Scan for the cell matching the given text and deliver its [x, y] coordinate at center. 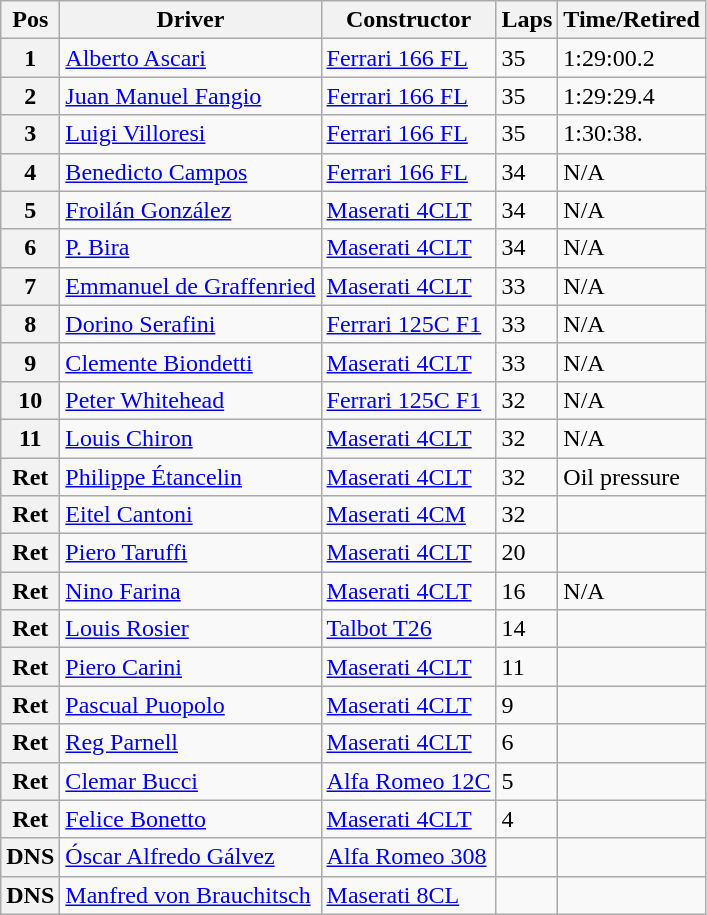
7 [30, 286]
1:30:38. [632, 134]
Felice Bonetto [190, 819]
Clemar Bucci [190, 781]
Louis Rosier [190, 629]
Alfa Romeo 308 [408, 857]
Eitel Cantoni [190, 515]
1:29:29.4 [632, 96]
Juan Manuel Fangio [190, 96]
Froilán González [190, 210]
2 [30, 96]
Driver [190, 20]
14 [527, 629]
Louis Chiron [190, 438]
Talbot T26 [408, 629]
Peter Whitehead [190, 400]
Clemente Biondetti [190, 362]
Constructor [408, 20]
Philippe Étancelin [190, 477]
Óscar Alfredo Gálvez [190, 857]
Nino Farina [190, 591]
Maserati 8CL [408, 895]
Pos [30, 20]
10 [30, 400]
Luigi Villoresi [190, 134]
Alfa Romeo 12C [408, 781]
1 [30, 58]
Emmanuel de Graffenried [190, 286]
Dorino Serafini [190, 324]
16 [527, 591]
Alberto Ascari [190, 58]
Piero Carini [190, 667]
Laps [527, 20]
Reg Parnell [190, 743]
3 [30, 134]
Maserati 4CM [408, 515]
Piero Taruffi [190, 553]
Pascual Puopolo [190, 705]
8 [30, 324]
1:29:00.2 [632, 58]
20 [527, 553]
Benedicto Campos [190, 172]
Manfred von Brauchitsch [190, 895]
Oil pressure [632, 477]
P. Bira [190, 248]
Time/Retired [632, 20]
